For the text-containing cell, return its midpoint in (X, Y) coordinate format. 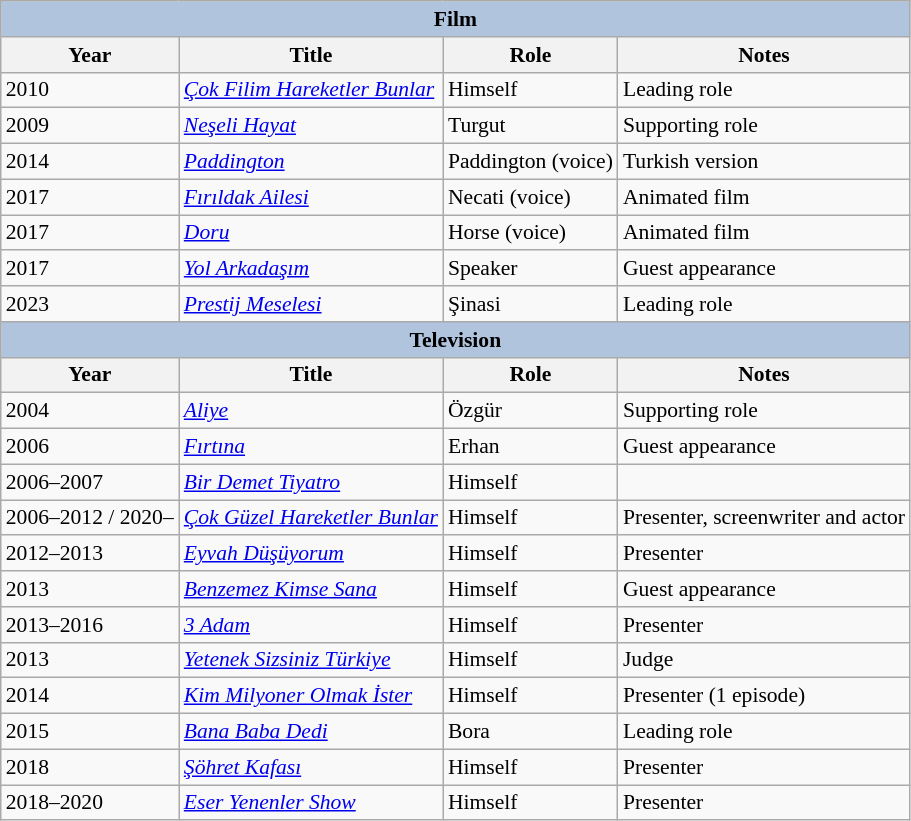
2015 (90, 732)
2018–2020 (90, 803)
2010 (90, 90)
Yetenek Sizsiniz Türkiye (311, 660)
2018 (90, 767)
2006–2012 / 2020– (90, 518)
Eser Yenenler Show (311, 803)
Fırtına (311, 447)
Doru (311, 233)
Çok Güzel Hareketler Bunlar (311, 518)
Turgut (530, 126)
Erhan (530, 447)
Çok Filim Hareketler Bunlar (311, 90)
Yol Arkadaşım (311, 269)
Aliye (311, 411)
Speaker (530, 269)
Şöhret Kafası (311, 767)
Özgür (530, 411)
2009 (90, 126)
Prestij Meselesi (311, 304)
2004 (90, 411)
2013–2016 (90, 625)
Bora (530, 732)
Neşeli Hayat (311, 126)
Paddington (311, 162)
Film (456, 19)
Şinasi (530, 304)
Judge (764, 660)
Turkish version (764, 162)
Fırıldak Ailesi (311, 197)
2006 (90, 447)
Television (456, 340)
Paddington (voice) (530, 162)
2006–2007 (90, 482)
Bana Baba Dedi (311, 732)
Bir Demet Tiyatro (311, 482)
2023 (90, 304)
Kim Milyoner Olmak İster (311, 696)
2012–2013 (90, 554)
Necati (voice) (530, 197)
Eyvah Düşüyorum (311, 554)
3 Adam (311, 625)
Presenter (1 episode) (764, 696)
Benzemez Kimse Sana (311, 589)
Horse (voice) (530, 233)
Presenter, screenwriter and actor (764, 518)
